Search for the cell housing the specified text and yield its [x, y] center coordinate. 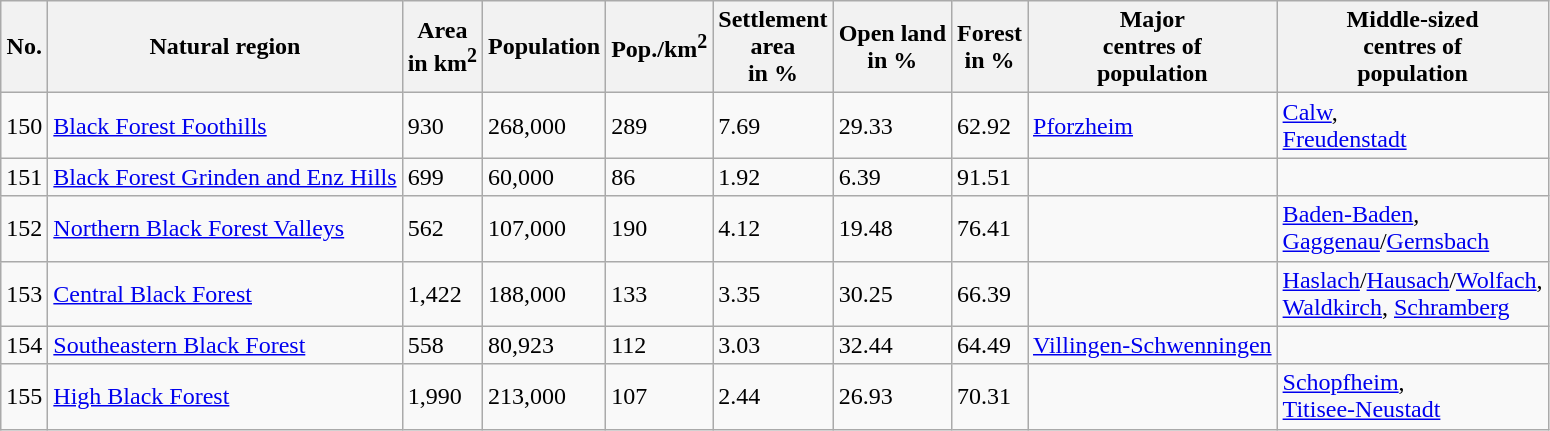
Villingen-Schwenningen [1153, 345]
91.51 [990, 177]
151 [24, 177]
No. [24, 47]
268,000 [544, 126]
1,990 [442, 396]
Majorcentres ofpopulation [1153, 47]
60,000 [544, 177]
Pop./km2 [660, 47]
26.93 [892, 396]
Schopfheim,Titisee-Neustadt [1412, 396]
66.39 [990, 294]
Northern Black Forest Valleys [225, 228]
289 [660, 126]
64.49 [990, 345]
153 [24, 294]
19.48 [892, 228]
Natural region [225, 47]
699 [442, 177]
Settlementareain % [773, 47]
6.39 [892, 177]
213,000 [544, 396]
Black Forest Grinden and Enz Hills [225, 177]
86 [660, 177]
4.12 [773, 228]
Forestin % [990, 47]
62.92 [990, 126]
188,000 [544, 294]
Population [544, 47]
70.31 [990, 396]
2.44 [773, 396]
3.03 [773, 345]
Middle-sizedcentres ofpopulation [1412, 47]
562 [442, 228]
150 [24, 126]
1.92 [773, 177]
High Black Forest [225, 396]
3.35 [773, 294]
930 [442, 126]
112 [660, 345]
Black Forest Foothills [225, 126]
190 [660, 228]
1,422 [442, 294]
152 [24, 228]
133 [660, 294]
80,923 [544, 345]
76.41 [990, 228]
Baden-Baden,Gaggenau/Gernsbach [1412, 228]
Areain km2 [442, 47]
Calw,Freudenstadt [1412, 126]
558 [442, 345]
Pforzheim [1153, 126]
154 [24, 345]
30.25 [892, 294]
Southeastern Black Forest [225, 345]
29.33 [892, 126]
7.69 [773, 126]
32.44 [892, 345]
Open landin % [892, 47]
155 [24, 396]
Central Black Forest [225, 294]
107 [660, 396]
107,000 [544, 228]
Haslach/Hausach/Wolfach,Waldkirch, Schramberg [1412, 294]
